Capture the cell that displays the provided text and extract its (x, y) central coordinate. 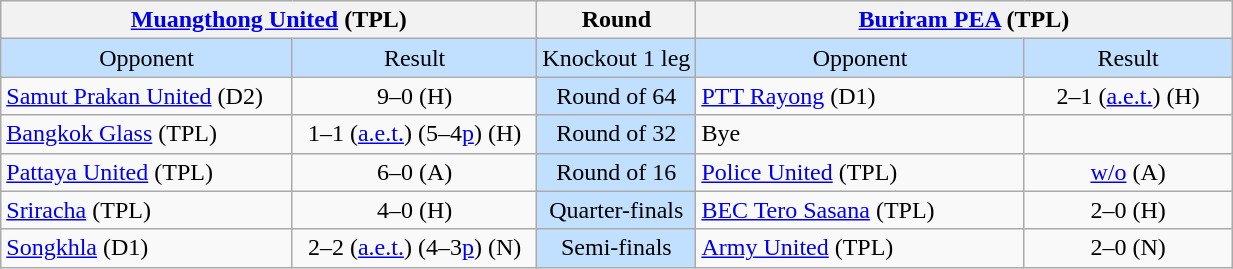
PTT Rayong (D1) (860, 96)
2–0 (N) (1128, 248)
Muangthong United (TPL) (269, 20)
Round of 64 (616, 96)
Knockout 1 leg (616, 58)
Round (616, 20)
2–0 (H) (1128, 210)
Quarter-finals (616, 210)
1–1 (a.e.t.) (5–4p) (H) (414, 134)
Bangkok Glass (TPL) (147, 134)
4–0 (H) (414, 210)
Police United (TPL) (860, 172)
Round of 32 (616, 134)
Samut Prakan United (D2) (147, 96)
BEC Tero Sasana (TPL) (860, 210)
6–0 (A) (414, 172)
Semi-finals (616, 248)
Round of 16 (616, 172)
Sriracha (TPL) (147, 210)
w/o (A) (1128, 172)
Buriram PEA (TPL) (964, 20)
Army United (TPL) (860, 248)
Songkhla (D1) (147, 248)
Pattaya United (TPL) (147, 172)
2–1 (a.e.t.) (H) (1128, 96)
9–0 (H) (414, 96)
Bye (860, 134)
2–2 (a.e.t.) (4–3p) (N) (414, 248)
